Return the (x, y) coordinate for the center point of the cell that contains the specified text.  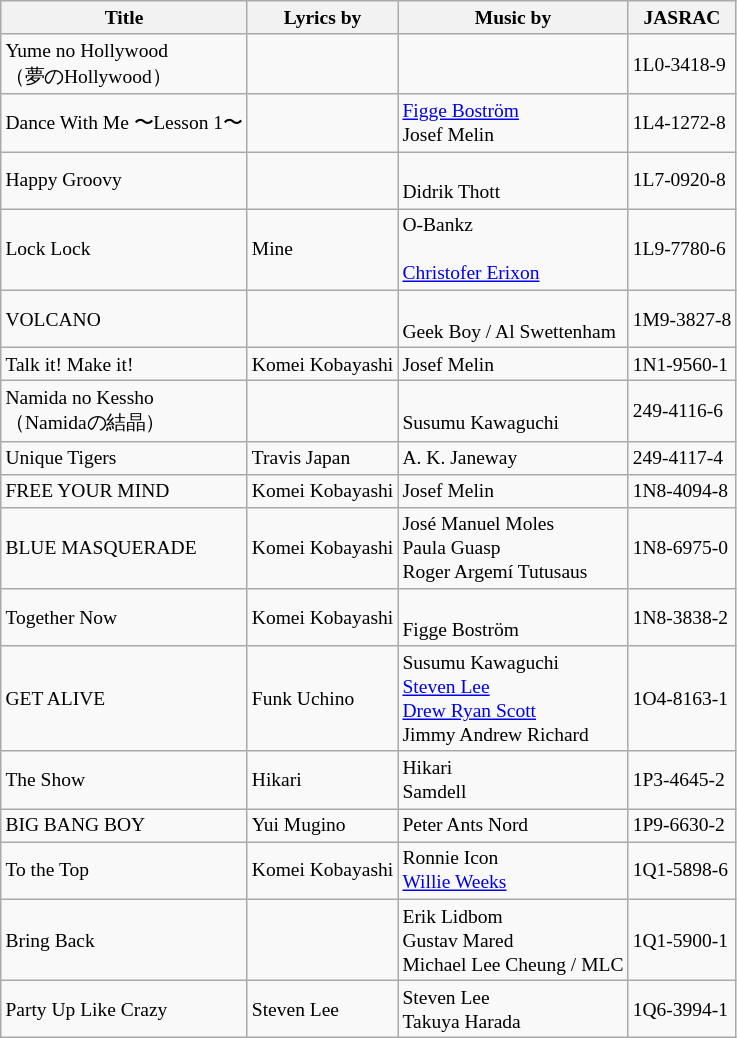
Bring Back (124, 940)
249-4117-4 (682, 458)
1N8-3838-2 (682, 618)
249-4116-6 (682, 411)
1Q1-5898-6 (682, 870)
1L9-7780-6 (682, 250)
1P3-4645-2 (682, 780)
Lock Lock (124, 250)
Together Now (124, 618)
Namida no Kessho（Namidaの結晶） (124, 411)
1P9-6630-2 (682, 826)
A. K. Janeway (513, 458)
HikariSamdell (513, 780)
Funk Uchino (322, 698)
The Show (124, 780)
1L0-3418-9 (682, 64)
1M9-3827-8 (682, 318)
Susumu Kawaguchi (513, 411)
Party Up Like Crazy (124, 1010)
BLUE MASQUERADE (124, 548)
GET ALIVE (124, 698)
1L7-0920-8 (682, 180)
Mine (322, 250)
1Q1-5900-1 (682, 940)
JASRAC (682, 18)
Talk it! Make it! (124, 364)
Erik LidbomGustav MaredMichael Lee Cheung / MLC (513, 940)
Dance With Me 〜Lesson 1〜 (124, 122)
1O4-8163-1 (682, 698)
O-BankzChristofer Erixon (513, 250)
1Q6-3994-1 (682, 1010)
1L4-1272-8 (682, 122)
Steven Lee (322, 1010)
Lyrics by (322, 18)
FREE YOUR MIND (124, 490)
Didrik Thott (513, 180)
Hikari (322, 780)
Figge BoströmJosef Melin (513, 122)
BIG BANG BOY (124, 826)
Figge Boström (513, 618)
Geek Boy / Al Swettenham (513, 318)
Unique Tigers (124, 458)
VOLCANO (124, 318)
Title (124, 18)
Music by (513, 18)
To the Top (124, 870)
1N8-6975-0 (682, 548)
Happy Groovy (124, 180)
Yume no Hollywood（夢のHollywood） (124, 64)
1N8-4094-8 (682, 490)
José Manuel MolesPaula GuaspRoger Argemí Tutusaus (513, 548)
Steven LeeTakuya Harada (513, 1010)
Travis Japan (322, 458)
Ronnie IconWillie Weeks (513, 870)
Susumu KawaguchiSteven LeeDrew Ryan ScottJimmy Andrew Richard (513, 698)
Yui Mugino (322, 826)
1N1-9560-1 (682, 364)
Peter Ants Nord (513, 826)
